From the cell containing the given text, extract its center point as (X, Y) coordinate. 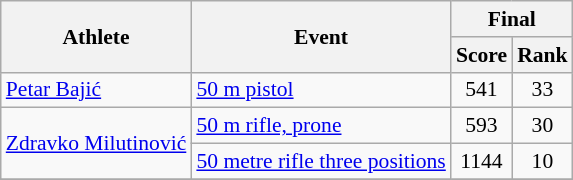
Zdravko Milutinović (96, 144)
Athlete (96, 36)
Score (482, 55)
33 (542, 90)
Rank (542, 55)
1144 (482, 162)
50 m rifle, prone (321, 126)
50 metre rifle three positions (321, 162)
30 (542, 126)
Petar Bajić (96, 90)
50 m pistol (321, 90)
541 (482, 90)
Event (321, 36)
10 (542, 162)
Final (512, 19)
593 (482, 126)
